Pinpoint the cell where the given text exists, returning its [x, y] midpoint coordinate. 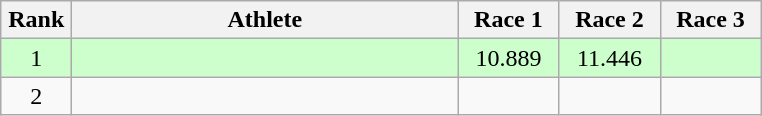
11.446 [610, 58]
2 [36, 96]
1 [36, 58]
Race 3 [710, 20]
10.889 [508, 58]
Rank [36, 20]
Race 2 [610, 20]
Race 1 [508, 20]
Athlete [265, 20]
